Output the [x, y] coordinate of the center of the cell containing the given text.  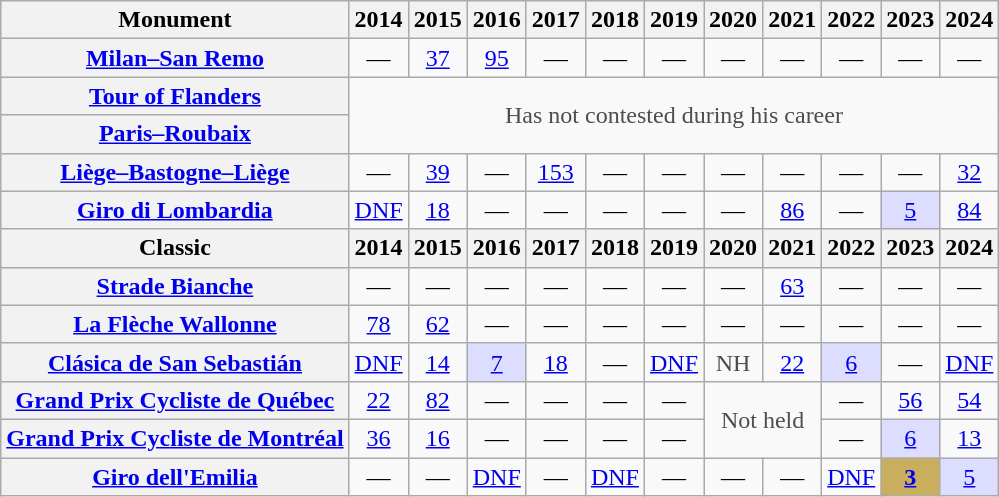
63 [792, 286]
Strade Bianche [175, 286]
Has not contested during his career [674, 115]
78 [378, 324]
Giro dell'Emilia [175, 477]
56 [910, 400]
Grand Prix Cycliste de Montréal [175, 438]
Milan–San Remo [175, 58]
3 [910, 477]
Clásica de San Sebastián [175, 362]
32 [970, 172]
95 [496, 58]
NH [734, 362]
Paris–Roubaix [175, 134]
Tour of Flanders [175, 96]
14 [438, 362]
84 [970, 210]
39 [438, 172]
16 [438, 438]
Liège–Bastogne–Liège [175, 172]
La Flèche Wallonne [175, 324]
86 [792, 210]
54 [970, 400]
13 [970, 438]
62 [438, 324]
153 [556, 172]
37 [438, 58]
7 [496, 362]
Not held [763, 419]
Monument [175, 20]
Classic [175, 248]
36 [378, 438]
Grand Prix Cycliste de Québec [175, 400]
82 [438, 400]
Giro di Lombardia [175, 210]
